Identify which cell holds the provided text, then report its [X, Y] central coordinate. 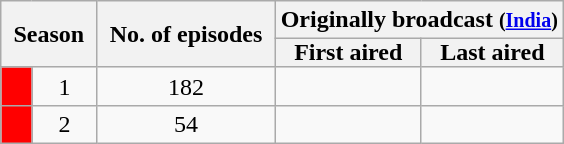
No. of episodes [186, 34]
Last aired [492, 53]
Season [49, 34]
First aired [348, 53]
2 [64, 124]
182 [186, 86]
54 [186, 124]
Originally broadcast (India) [419, 20]
1 [64, 86]
